Provide the [X, Y] coordinate of the cell's center where the given text is located.  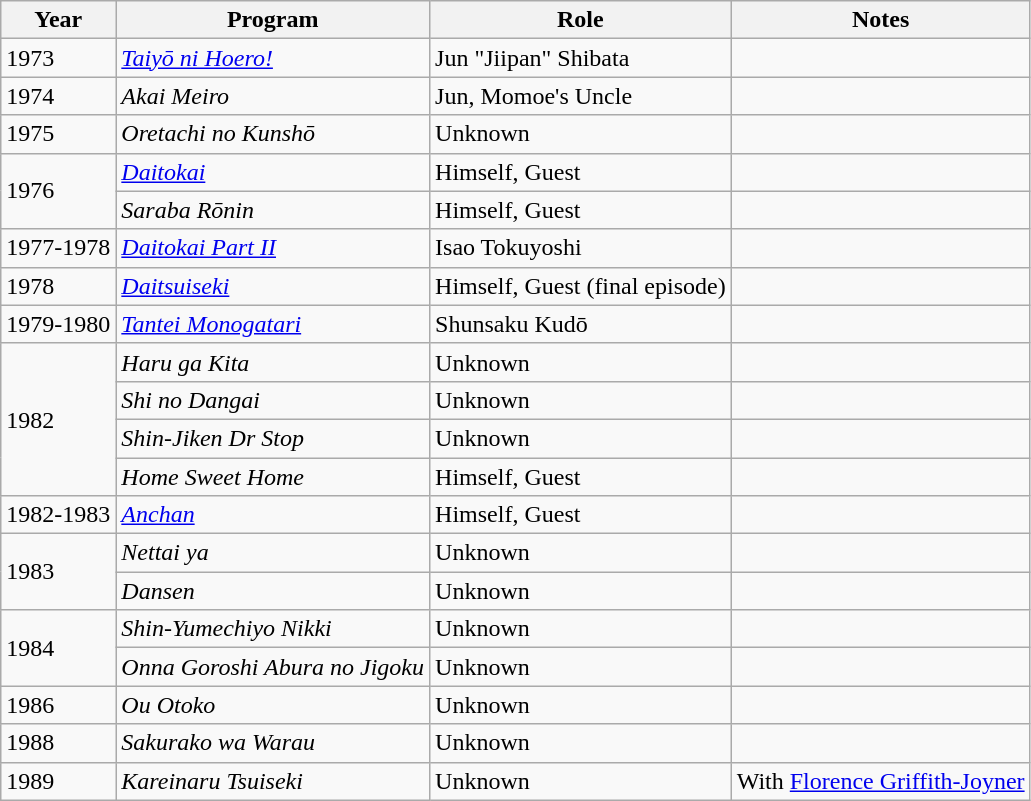
Home Sweet Home [273, 477]
Akai Meiro [273, 96]
1978 [58, 286]
Ou Otoko [273, 705]
Notes [880, 20]
With Florence Griffith-Joyner [880, 781]
Oretachi no Kunshō [273, 134]
Shin-Jiken Dr Stop [273, 438]
1984 [58, 648]
Daitokai Part II [273, 248]
1989 [58, 781]
Shunsaku Kudō [581, 324]
Taiyō ni Hoero! [273, 58]
Himself, Guest (final episode) [581, 286]
1975 [58, 134]
Role [581, 20]
1986 [58, 705]
Nettai ya [273, 553]
Onna Goroshi Abura no Jigoku [273, 667]
Anchan [273, 515]
1977-1978 [58, 248]
1979-1980 [58, 324]
Jun "Jiipan" Shibata [581, 58]
Tantei Monogatari [273, 324]
1982 [58, 419]
Shi no Dangai [273, 400]
Sakurako wa Warau [273, 743]
Dansen [273, 591]
1976 [58, 191]
Isao Tokuyoshi [581, 248]
1988 [58, 743]
Shin-Yumechiyo Nikki [273, 629]
Kareinaru Tsuiseki [273, 781]
Saraba Rōnin [273, 210]
Jun, Momoe's Uncle [581, 96]
1974 [58, 96]
Year [58, 20]
Haru ga Kita [273, 362]
1973 [58, 58]
Program [273, 20]
1982-1983 [58, 515]
Daitokai [273, 172]
Daitsuiseki [273, 286]
1983 [58, 572]
